From the cell containing the given text, extract its center point as (x, y) coordinate. 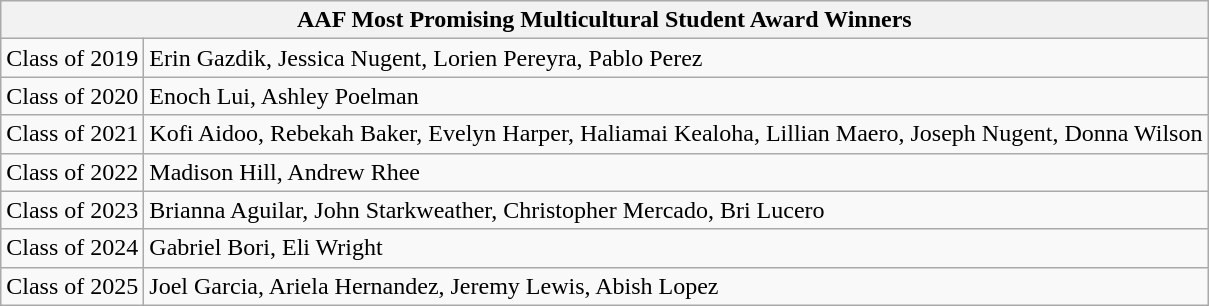
AAF Most Promising Multicultural Student Award Winners (604, 20)
Class of 2019 (72, 58)
Erin Gazdik, Jessica Nugent, Lorien Pereyra, Pablo Perez (676, 58)
Brianna Aguilar, John Starkweather, Christopher Mercado, Bri Lucero (676, 210)
Class of 2021 (72, 134)
Class of 2025 (72, 286)
Class of 2020 (72, 96)
Joel Garcia, Ariela Hernandez, Jeremy Lewis, Abish Lopez (676, 286)
Class of 2023 (72, 210)
Kofi Aidoo, Rebekah Baker, Evelyn Harper, Haliamai Kealoha, Lillian Maero, Joseph Nugent, Donna Wilson (676, 134)
Class of 2024 (72, 248)
Class of 2022 (72, 172)
Madison Hill, Andrew Rhee (676, 172)
Gabriel Bori, Eli Wright (676, 248)
Enoch Lui, Ashley Poelman (676, 96)
